Extract the [X, Y] coordinate from the center of the cell holding the provided text.  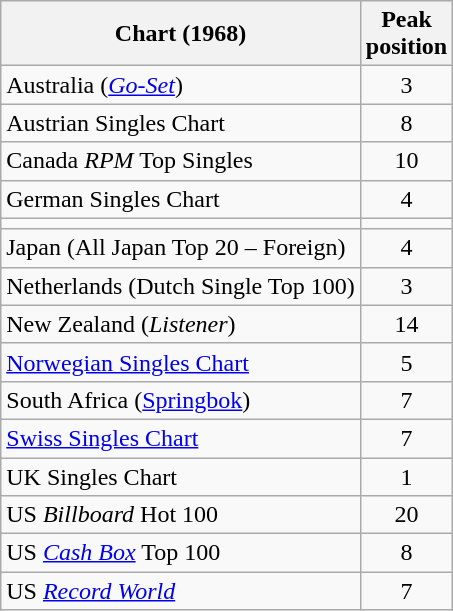
Japan (All Japan Top 20 – Foreign) [181, 248]
5 [406, 362]
Norwegian Singles Chart [181, 362]
US Cash Box Top 100 [181, 553]
US Billboard Hot 100 [181, 515]
1 [406, 477]
German Singles Chart [181, 199]
South Africa (Springbok) [181, 400]
US Record World [181, 591]
Peakposition [406, 34]
UK Singles Chart [181, 477]
Australia (Go-Set) [181, 85]
10 [406, 161]
Netherlands (Dutch Single Top 100) [181, 286]
20 [406, 515]
New Zealand (Listener) [181, 324]
Austrian Singles Chart [181, 123]
14 [406, 324]
Canada RPM Top Singles [181, 161]
Chart (1968) [181, 34]
Swiss Singles Chart [181, 438]
